From the cell containing the given text, extract its center point as [X, Y] coordinate. 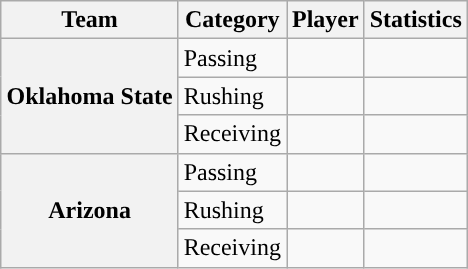
Team [90, 20]
Oklahoma State [90, 96]
Category [232, 20]
Player [325, 20]
Arizona [90, 210]
Statistics [416, 20]
